Scan for the cell matching the given text and deliver its (X, Y) coordinate at center. 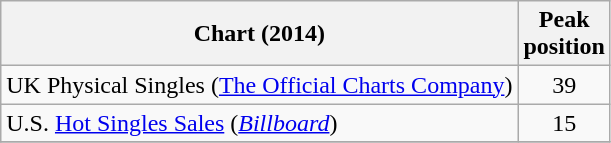
UK Physical Singles (The Official Charts Company) (260, 85)
Peakposition (564, 34)
39 (564, 85)
15 (564, 123)
U.S. Hot Singles Sales (Billboard) (260, 123)
Chart (2014) (260, 34)
